Provide the [X, Y] coordinate of the cell's center where the given text is located.  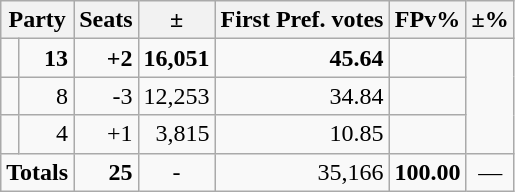
16,051 [176, 58]
25 [106, 172]
- [176, 172]
4 [46, 134]
+1 [106, 134]
± [176, 20]
Seats [106, 20]
35,166 [302, 172]
±% [490, 20]
34.84 [302, 96]
FPv% [428, 20]
Party [38, 20]
3,815 [176, 134]
-3 [106, 96]
— [490, 172]
+2 [106, 58]
8 [46, 96]
Totals [38, 172]
45.64 [302, 58]
13 [46, 58]
12,253 [176, 96]
100.00 [428, 172]
10.85 [302, 134]
First Pref. votes [302, 20]
